Search for the cell housing the specified text and yield its [x, y] center coordinate. 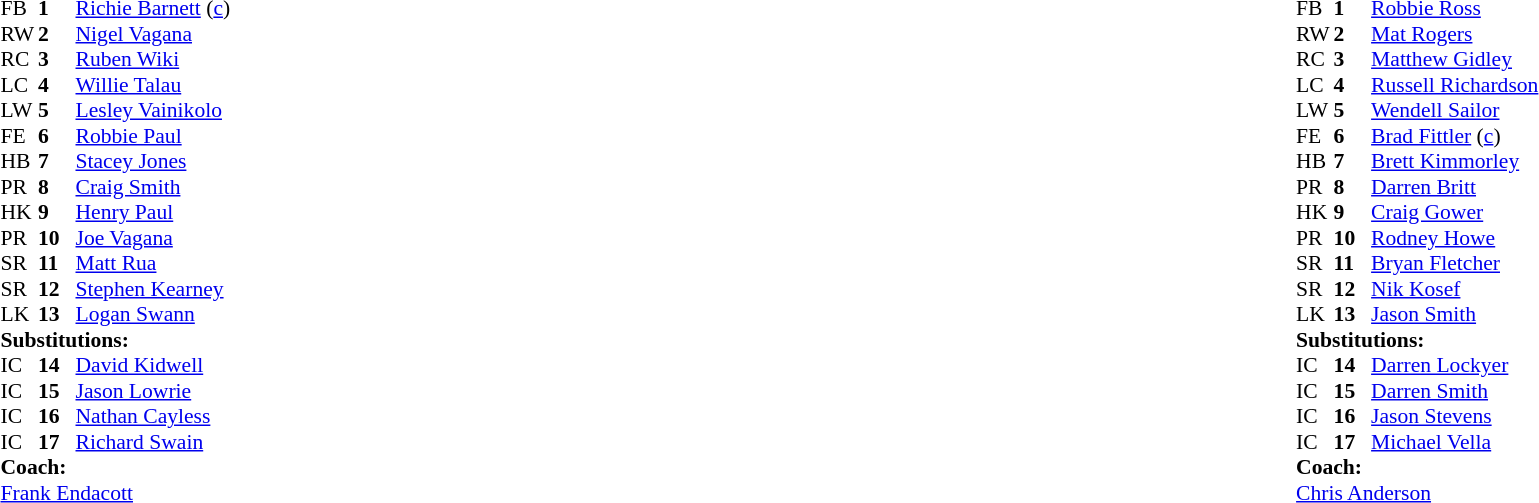
David Kidwell [154, 365]
Jason Stevens [1454, 417]
Logan Swann [154, 315]
Wendell Sailor [1454, 111]
Willie Talau [154, 85]
Mat Rogers [1454, 34]
Lesley Vainikolo [154, 111]
Robbie Paul [154, 136]
Darren Lockyer [1454, 365]
Henry Paul [154, 213]
Matt Rua [154, 263]
Bryan Fletcher [1454, 263]
Joe Vagana [154, 238]
Matthew Gidley [1454, 59]
Darren Smith [1454, 391]
Jason Smith [1454, 315]
Richard Swain [154, 442]
Michael Vella [1454, 442]
Stephen Kearney [154, 289]
Nathan Cayless [154, 417]
Craig Smith [154, 187]
Craig Gower [1454, 213]
Rodney Howe [1454, 238]
Ruben Wiki [154, 59]
Nigel Vagana [154, 34]
Nik Kosef [1454, 289]
Brad Fittler (c) [1454, 136]
Russell Richardson [1454, 85]
Brett Kimmorley [1454, 161]
Jason Lowrie [154, 391]
Darren Britt [1454, 187]
Stacey Jones [154, 161]
